Pinpoint the cell where the given text exists, returning its [X, Y] midpoint coordinate. 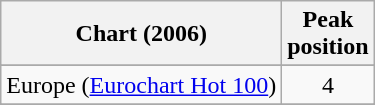
Peakposition [328, 34]
4 [328, 85]
Chart (2006) [142, 34]
Europe (Eurochart Hot 100) [142, 85]
